From the cell containing the given text, extract its center point as [X, Y] coordinate. 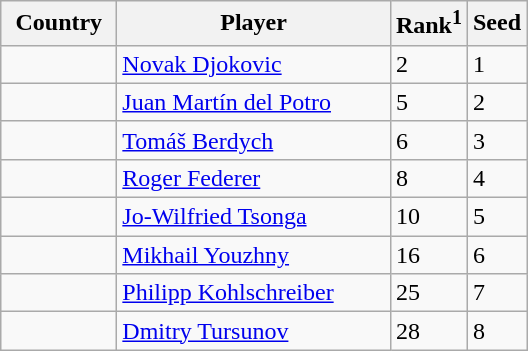
3 [496, 140]
Country [59, 24]
Dmitry Tursunov [254, 331]
Juan Martín del Potro [254, 102]
Mikhail Youzhny [254, 255]
10 [428, 217]
4 [496, 178]
Roger Federer [254, 178]
7 [496, 293]
Seed [496, 24]
Novak Djokovic [254, 64]
Player [254, 24]
Tomáš Berdych [254, 140]
Philipp Kohlschreiber [254, 293]
1 [496, 64]
25 [428, 293]
28 [428, 331]
Jo-Wilfried Tsonga [254, 217]
Rank1 [428, 24]
16 [428, 255]
